Return the (x, y) coordinate for the center point of the cell that contains the specified text.  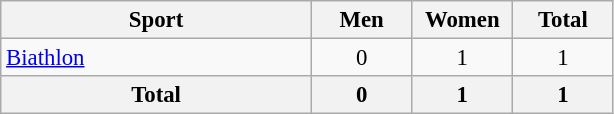
Sport (156, 20)
Men (362, 20)
Women (462, 20)
Biathlon (156, 58)
